Output the [X, Y] coordinate of the center of the cell containing the given text.  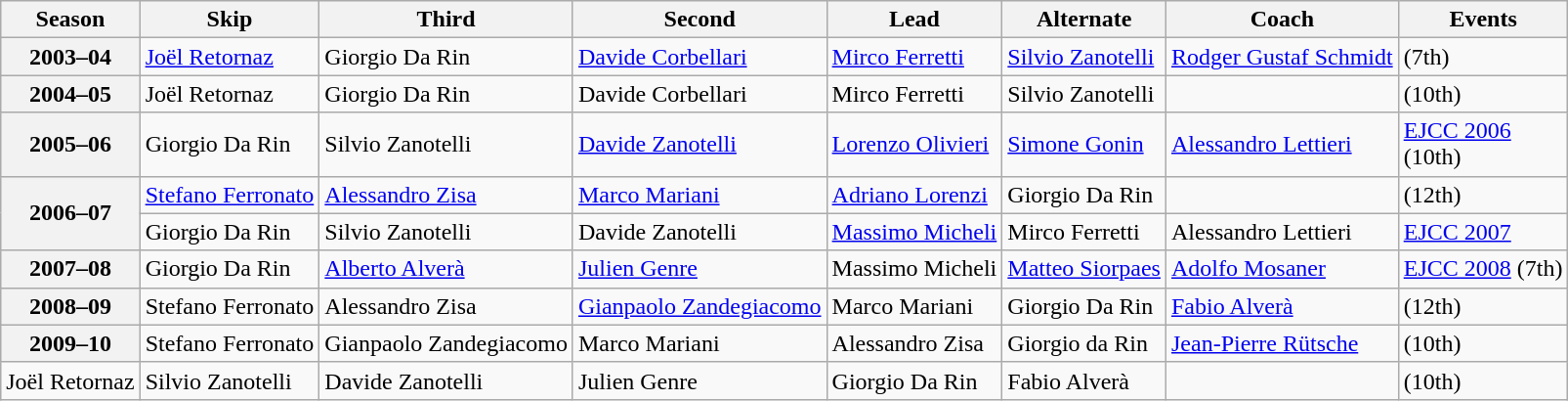
(7th) [1483, 57]
EJCC 2008 (7th) [1483, 269]
2006–07 [70, 213]
2003–04 [70, 57]
Simone Gonin [1084, 145]
2005–06 [70, 145]
Lorenzo Olivieri [914, 145]
Third [446, 20]
Alternate [1084, 20]
2008–09 [70, 306]
Coach [1282, 20]
Giorgio da Rin [1084, 343]
Season [70, 20]
Second [699, 20]
Adriano Lorenzi [914, 195]
EJCC 2007 [1483, 232]
Alberto Alverà [446, 269]
EJCC 2006 (10th) [1483, 145]
Lead [914, 20]
2004–05 [70, 94]
Rodger Gustaf Schmidt [1282, 57]
2009–10 [70, 343]
Jean-Pierre Rütsche [1282, 343]
2007–08 [70, 269]
Events [1483, 20]
Adolfo Mosaner [1282, 269]
Matteo Siorpaes [1084, 269]
Skip [230, 20]
